For the text-containing cell, return its midpoint in [x, y] coordinate format. 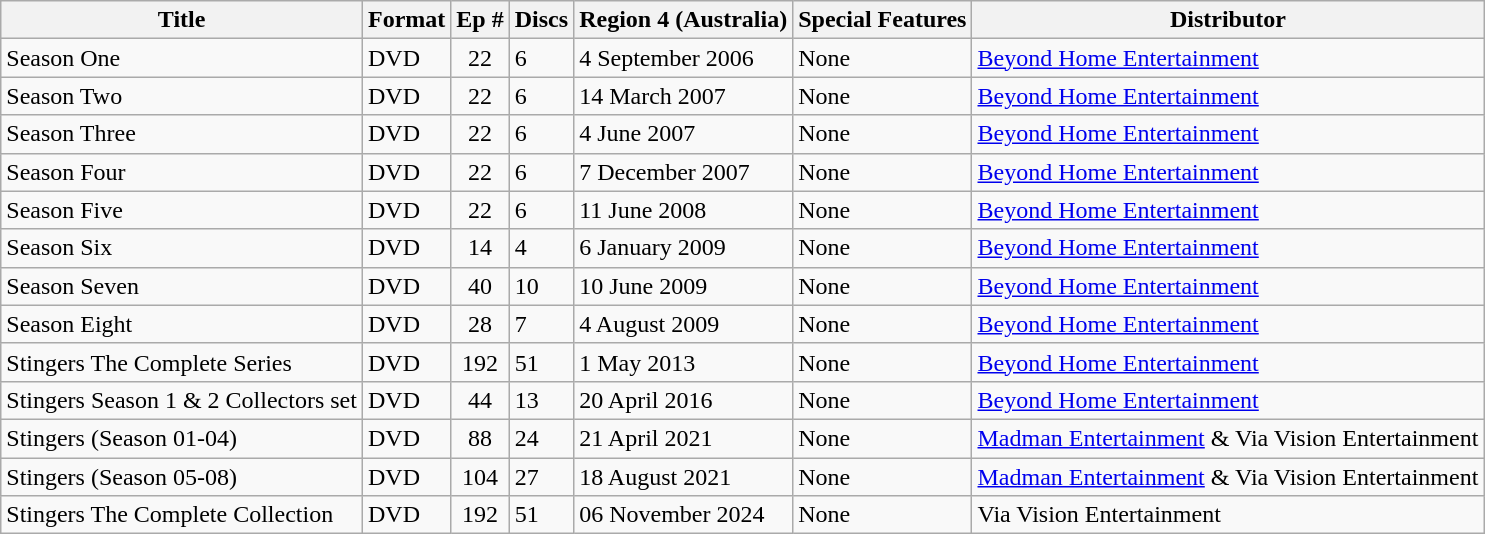
44 [480, 400]
Season Eight [182, 324]
20 April 2016 [684, 400]
13 [541, 400]
21 April 2021 [684, 438]
Stingers The Complete Series [182, 362]
Region 4 (Australia) [684, 20]
Season Five [182, 210]
Distributor [1228, 20]
Season One [182, 58]
27 [541, 477]
11 June 2008 [684, 210]
4 September 2006 [684, 58]
28 [480, 324]
6 January 2009 [684, 248]
Season Six [182, 248]
Via Vision Entertainment [1228, 515]
104 [480, 477]
18 August 2021 [684, 477]
Season Two [182, 96]
Stingers The Complete Collection [182, 515]
14 March 2007 [684, 96]
10 June 2009 [684, 286]
Season Seven [182, 286]
1 May 2013 [684, 362]
4 June 2007 [684, 134]
Title [182, 20]
24 [541, 438]
Season Four [182, 172]
Season Three [182, 134]
06 November 2024 [684, 515]
40 [480, 286]
Stingers (Season 01-04) [182, 438]
Special Features [882, 20]
14 [480, 248]
Ep # [480, 20]
Stingers (Season 05-08) [182, 477]
7 December 2007 [684, 172]
4 [541, 248]
88 [480, 438]
7 [541, 324]
Discs [541, 20]
Format [406, 20]
4 August 2009 [684, 324]
10 [541, 286]
Stingers Season 1 & 2 Collectors set [182, 400]
